Pinpoint the cell where the given text exists, returning its (X, Y) midpoint coordinate. 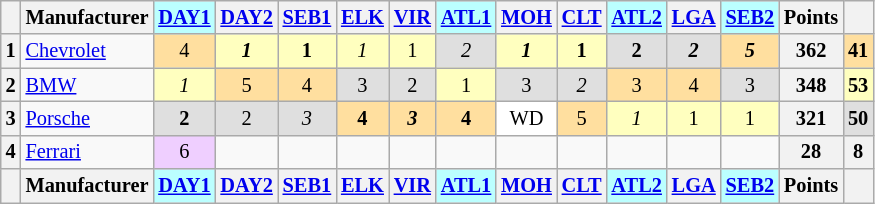
348 (811, 85)
8 (858, 152)
41 (858, 51)
6 (184, 152)
53 (858, 85)
321 (811, 118)
BMW (88, 85)
Porsche (88, 118)
Chevrolet (88, 51)
362 (811, 51)
28 (811, 152)
50 (858, 118)
WD (526, 118)
Ferrari (88, 152)
